Detect which cell encompasses the target text, then output its (X, Y) center coordinate. 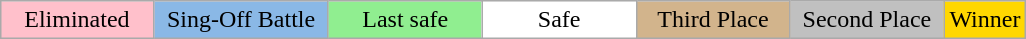
Last safe (405, 20)
Third Place (713, 20)
Second Place (867, 20)
Sing-Off Battle (241, 20)
Winner (985, 20)
Eliminated (77, 20)
Safe (559, 20)
